Scan for the cell matching the given text and deliver its (X, Y) coordinate at center. 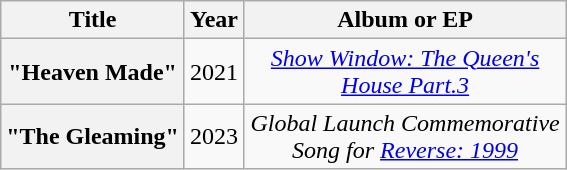
2021 (214, 72)
Show Window: The Queen's House Part.3 (406, 72)
"The Gleaming" (93, 136)
2023 (214, 136)
"Heaven Made" (93, 72)
Year (214, 20)
Album or EP (406, 20)
Title (93, 20)
Global Launch Commemorative Song for Reverse: 1999 (406, 136)
